Determine the (x, y) coordinate at the center of the cell enclosing the given text.  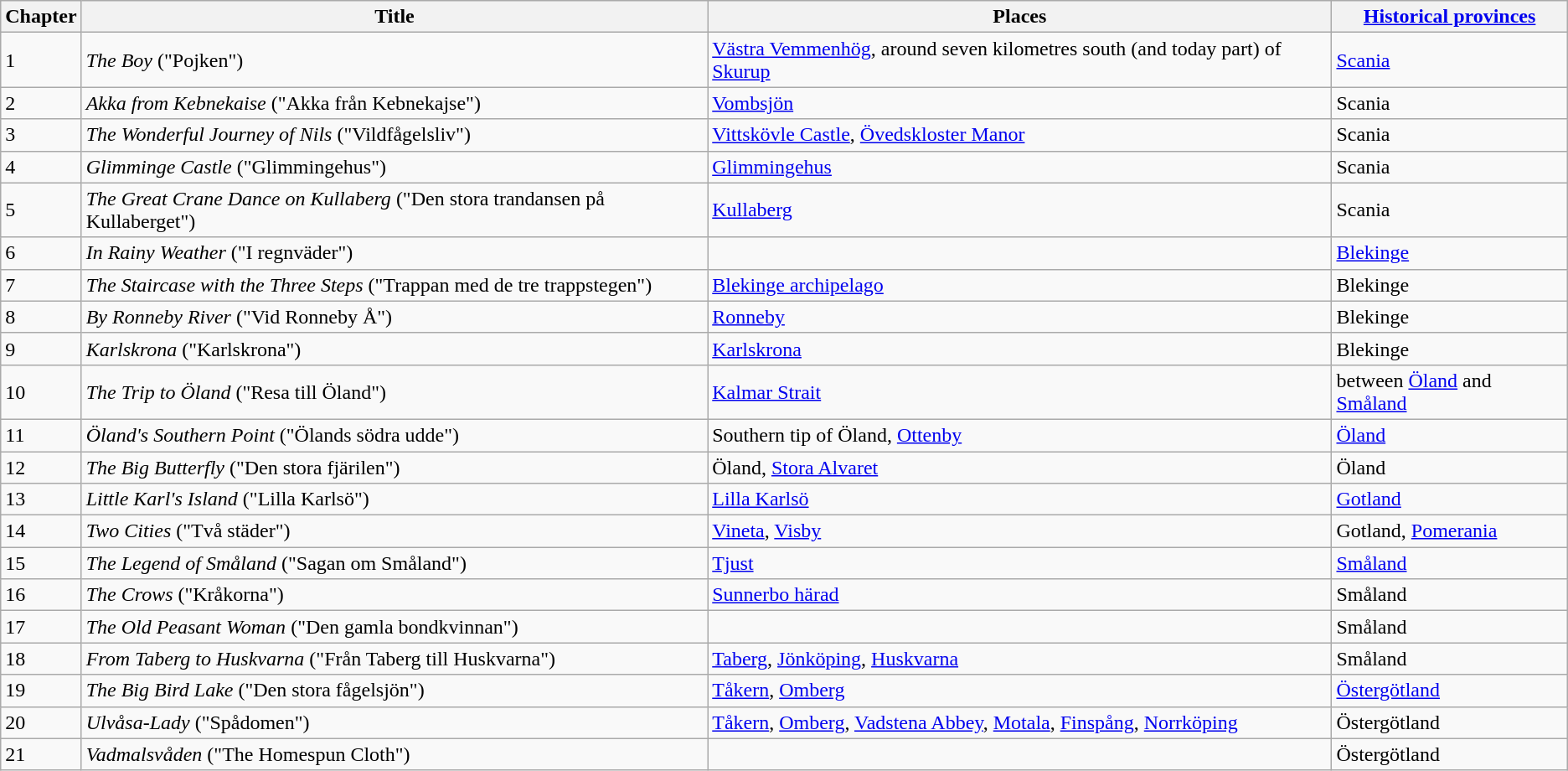
8 (41, 317)
5 (41, 210)
The Great Crane Dance on Kullaberg ("Den stora trandansen på Kullaberget") (395, 210)
Little Karl's Island ("Lilla Karlsö") (395, 499)
3 (41, 135)
Vittskövle Castle, Övedskloster Manor (1020, 135)
Lilla Karlsö (1020, 499)
Tåkern, Omberg (1020, 691)
Tåkern, Omberg, Vadstena Abbey, Motala, Finspång, Norrköping (1020, 722)
20 (41, 722)
The Wonderful Journey of Nils ("Vildfågelsliv") (395, 135)
Vineta, Visby (1020, 531)
The Big Bird Lake ("Den stora fågelsjön") (395, 691)
The Boy ("Pojken") (395, 60)
Taberg, Jönköping, Huskvarna (1020, 659)
Kullaberg (1020, 210)
Sunnerbo härad (1020, 595)
Chapter (41, 17)
Vombsjön (1020, 103)
17 (41, 627)
Glimmingehus (1020, 167)
The Staircase with the Three Steps ("Trappan med de tre trappstegen") (395, 285)
Öland, Stora Alvaret (1020, 467)
The Trip to Öland ("Resa till Öland") (395, 392)
4 (41, 167)
7 (41, 285)
Öland's Southern Point ("Ölands södra udde") (395, 435)
Title (395, 17)
Southern tip of Öland, Ottenby (1020, 435)
Gotland (1449, 499)
Karlskrona ("Karlskrona") (395, 349)
16 (41, 595)
Akka from Kebnekaise ("Akka från Kebnekajse") (395, 103)
13 (41, 499)
Blekinge archipelago (1020, 285)
Glimminge Castle ("Glimmingehus") (395, 167)
6 (41, 253)
12 (41, 467)
The Big Butterfly ("Den stora fjärilen") (395, 467)
between Öland and Småland (1449, 392)
15 (41, 563)
1 (41, 60)
11 (41, 435)
10 (41, 392)
The Legend of Småland ("Sagan om Småland") (395, 563)
From Taberg to Huskvarna ("Från Taberg till Huskvarna") (395, 659)
19 (41, 691)
Ronneby (1020, 317)
By Ronneby River ("Vid Ronneby Å") (395, 317)
Kalmar Strait (1020, 392)
Two Cities ("Två städer") (395, 531)
14 (41, 531)
2 (41, 103)
21 (41, 754)
Vadmalsvåden ("The Homespun Cloth") (395, 754)
Västra Vemmenhög, around seven kilometres south (and today part) of Skurup (1020, 60)
The Crows ("Kråkorna") (395, 595)
Places (1020, 17)
18 (41, 659)
Ulvåsa-Lady ("Spådomen") (395, 722)
Gotland, Pomerania (1449, 531)
Karlskrona (1020, 349)
In Rainy Weather ("I regnväder") (395, 253)
9 (41, 349)
The Old Peasant Woman ("Den gamla bondkvinnan") (395, 627)
Tjust (1020, 563)
Historical provinces (1449, 17)
